Extract the (x, y) coordinate from the center of the cell holding the provided text.  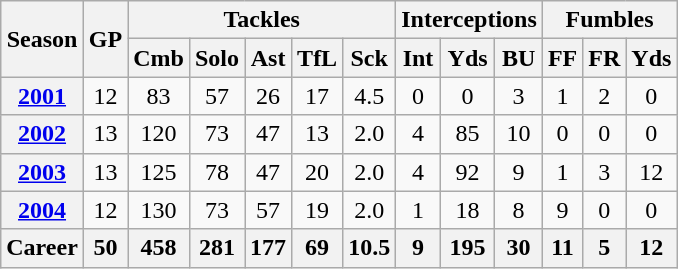
281 (216, 248)
120 (159, 134)
Tackles (262, 20)
Cmb (159, 58)
78 (216, 172)
69 (318, 248)
10.5 (370, 248)
177 (268, 248)
Int (418, 58)
Interceptions (470, 20)
11 (562, 248)
125 (159, 172)
8 (518, 210)
92 (468, 172)
20 (318, 172)
FR (604, 58)
50 (105, 248)
4.5 (370, 96)
30 (518, 248)
Sck (370, 58)
85 (468, 134)
Solo (216, 58)
458 (159, 248)
10 (518, 134)
17 (318, 96)
195 (468, 248)
130 (159, 210)
83 (159, 96)
Season (42, 39)
FF (562, 58)
5 (604, 248)
Career (42, 248)
BU (518, 58)
2 (604, 96)
19 (318, 210)
Ast (268, 58)
2001 (42, 96)
2002 (42, 134)
TfL (318, 58)
2003 (42, 172)
2004 (42, 210)
GP (105, 39)
Fumbles (610, 20)
18 (468, 210)
26 (268, 96)
